Find where the given text appears and provide that cell's center as [X, Y] coordinate. 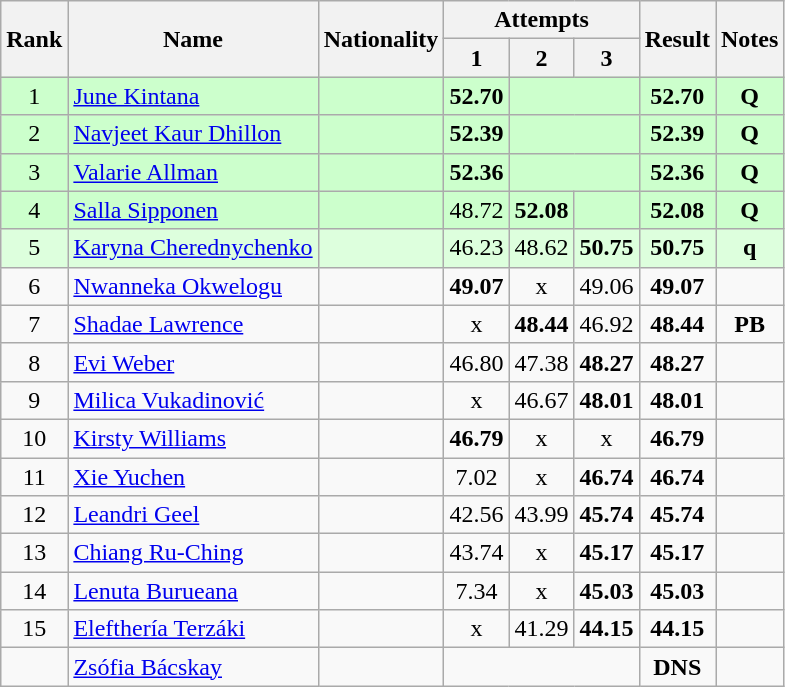
Milica Vukadinović [193, 400]
46.92 [606, 324]
7.34 [476, 591]
7.02 [476, 477]
7 [34, 324]
43.99 [542, 515]
Elefthería Terzáki [193, 629]
June Kintana [193, 96]
Attempts [542, 20]
Xie Yuchen [193, 477]
9 [34, 400]
8 [34, 362]
15 [34, 629]
Evi Weber [193, 362]
42.56 [476, 515]
46.67 [542, 400]
q [750, 248]
46.80 [476, 362]
43.74 [476, 553]
PB [750, 324]
DNS [677, 667]
10 [34, 438]
Rank [34, 39]
11 [34, 477]
41.29 [542, 629]
Navjeet Kaur Dhillon [193, 134]
49.06 [606, 286]
Nwanneka Okwelogu [193, 286]
47.38 [542, 362]
Leandri Geel [193, 515]
Salla Sipponen [193, 210]
Name [193, 39]
Chiang Ru-Ching [193, 553]
12 [34, 515]
46.23 [476, 248]
48.62 [542, 248]
Karyna Cherednychenko [193, 248]
Result [677, 39]
Lenuta Burueana [193, 591]
48.72 [476, 210]
Kirsty Williams [193, 438]
Nationality [381, 39]
4 [34, 210]
Zsófia Bácskay [193, 667]
Valarie Allman [193, 172]
Notes [750, 39]
5 [34, 248]
13 [34, 553]
6 [34, 286]
14 [34, 591]
Shadae Lawrence [193, 324]
